Scan for the cell matching the given text and deliver its [x, y] coordinate at center. 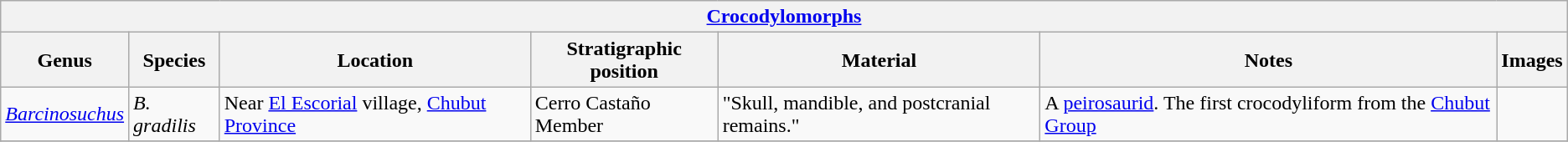
Near El Escorial village, Chubut Province [375, 114]
Images [1532, 60]
"Skull, mandible, and postcranial remains." [879, 114]
Stratigraphic position [624, 60]
Cerro Castaño Member [624, 114]
Species [174, 60]
Location [375, 60]
Barcinosuchus [65, 114]
A peirosaurid. The first crocodyliform from the Chubut Group [1268, 114]
Genus [65, 60]
Crocodylomorphs [784, 17]
Material [879, 60]
Notes [1268, 60]
B. gradilis [174, 114]
